Locate the cell with the specified text and output its (X, Y) center coordinate. 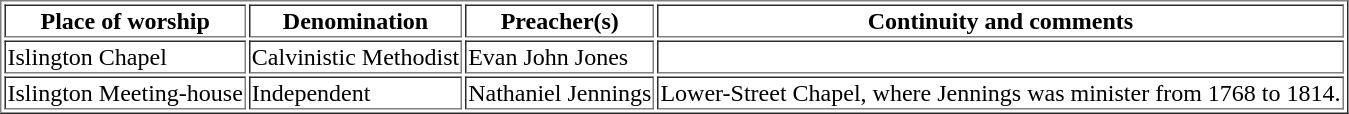
Islington Chapel (124, 56)
Place of worship (124, 20)
Evan John Jones (560, 56)
Independent (356, 92)
Continuity and comments (1000, 20)
Nathaniel Jennings (560, 92)
Lower-Street Chapel, where Jennings was minister from 1768 to 1814. (1000, 92)
Preacher(s) (560, 20)
Denomination (356, 20)
Calvinistic Methodist (356, 56)
Islington Meeting-house (124, 92)
